Search for the cell housing the specified text and yield its [X, Y] center coordinate. 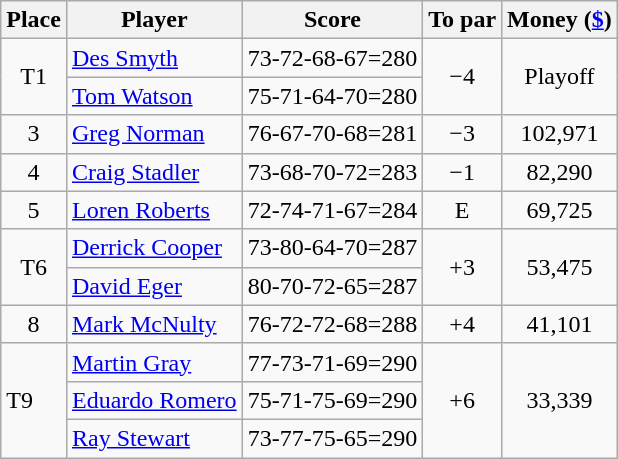
72-74-71-67=284 [332, 210]
102,971 [560, 134]
To par [462, 20]
Tom Watson [154, 96]
Player [154, 20]
82,290 [560, 172]
Des Smyth [154, 58]
76-67-70-68=281 [332, 134]
−1 [462, 172]
4 [34, 172]
73-68-70-72=283 [332, 172]
75-71-75-69=290 [332, 400]
Eduardo Romero [154, 400]
E [462, 210]
David Eger [154, 286]
Ray Stewart [154, 438]
73-72-68-67=280 [332, 58]
80-70-72-65=287 [332, 286]
+6 [462, 400]
Score [332, 20]
5 [34, 210]
41,101 [560, 324]
+4 [462, 324]
75-71-64-70=280 [332, 96]
Derrick Cooper [154, 248]
8 [34, 324]
Greg Norman [154, 134]
T1 [34, 77]
77-73-71-69=290 [332, 362]
T6 [34, 267]
53,475 [560, 267]
Mark McNulty [154, 324]
76-72-72-68=288 [332, 324]
69,725 [560, 210]
+3 [462, 267]
33,339 [560, 400]
Place [34, 20]
3 [34, 134]
73-77-75-65=290 [332, 438]
Loren Roberts [154, 210]
Craig Stadler [154, 172]
Martin Gray [154, 362]
T9 [34, 400]
73-80-64-70=287 [332, 248]
Money ($) [560, 20]
−4 [462, 77]
−3 [462, 134]
Playoff [560, 77]
